Search for the cell housing the specified text and yield its (X, Y) center coordinate. 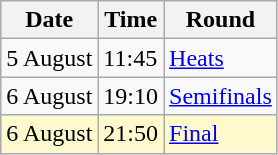
Time (131, 20)
19:10 (131, 96)
21:50 (131, 134)
Semifinals (221, 96)
11:45 (131, 58)
Final (221, 134)
Round (221, 20)
5 August (50, 58)
Heats (221, 58)
Date (50, 20)
